Detect which cell encompasses the target text, then output its [X, Y] center coordinate. 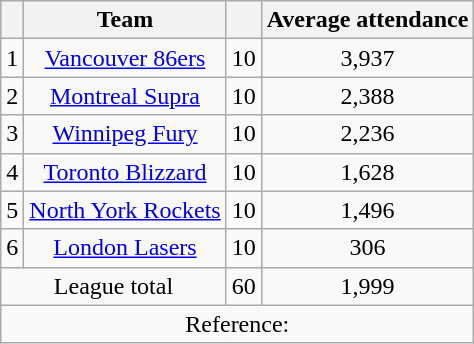
Winnipeg Fury [125, 134]
1 [12, 58]
Reference: [238, 324]
306 [368, 248]
60 [244, 286]
Team [125, 20]
3,937 [368, 58]
3 [12, 134]
Toronto Blizzard [125, 172]
Vancouver 86ers [125, 58]
Montreal Supra [125, 96]
1,628 [368, 172]
2 [12, 96]
League total [114, 286]
4 [12, 172]
5 [12, 210]
6 [12, 248]
Average attendance [368, 20]
1,999 [368, 286]
1,496 [368, 210]
2,236 [368, 134]
London Lasers [125, 248]
North York Rockets [125, 210]
2,388 [368, 96]
